Provide the (x, y) coordinate of the cell's center where the given text is located.  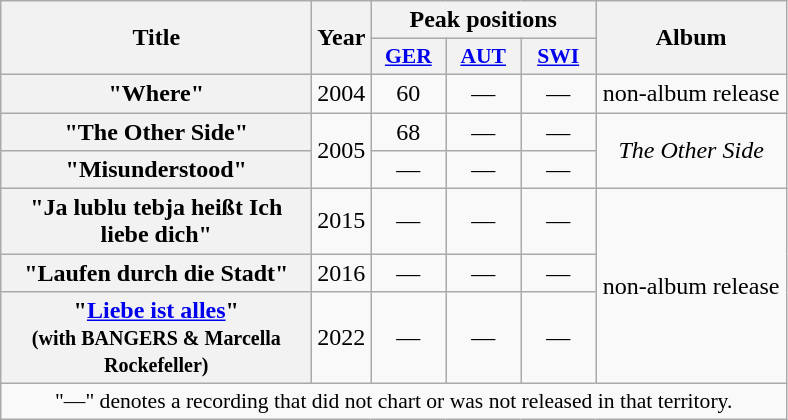
2022 (342, 338)
2005 (342, 150)
Title (156, 38)
"The Other Side" (156, 131)
60 (408, 93)
2004 (342, 93)
GER (408, 57)
"Laufen durch die Stadt" (156, 273)
68 (408, 131)
2015 (342, 222)
Album (692, 38)
"Ja lublu tebja heißt Ich liebe dich" (156, 222)
2016 (342, 273)
"—" denotes a recording that did not chart or was not released in that territory. (394, 402)
"Where" (156, 93)
AUT (484, 57)
The Other Side (692, 150)
Peak positions (484, 20)
Year (342, 38)
"Liebe ist alles" (with BANGERS & Marcella Rockefeller) (156, 338)
"Misunderstood" (156, 170)
SWI (558, 57)
